Extract the [X, Y] coordinate from the center of the cell holding the provided text.  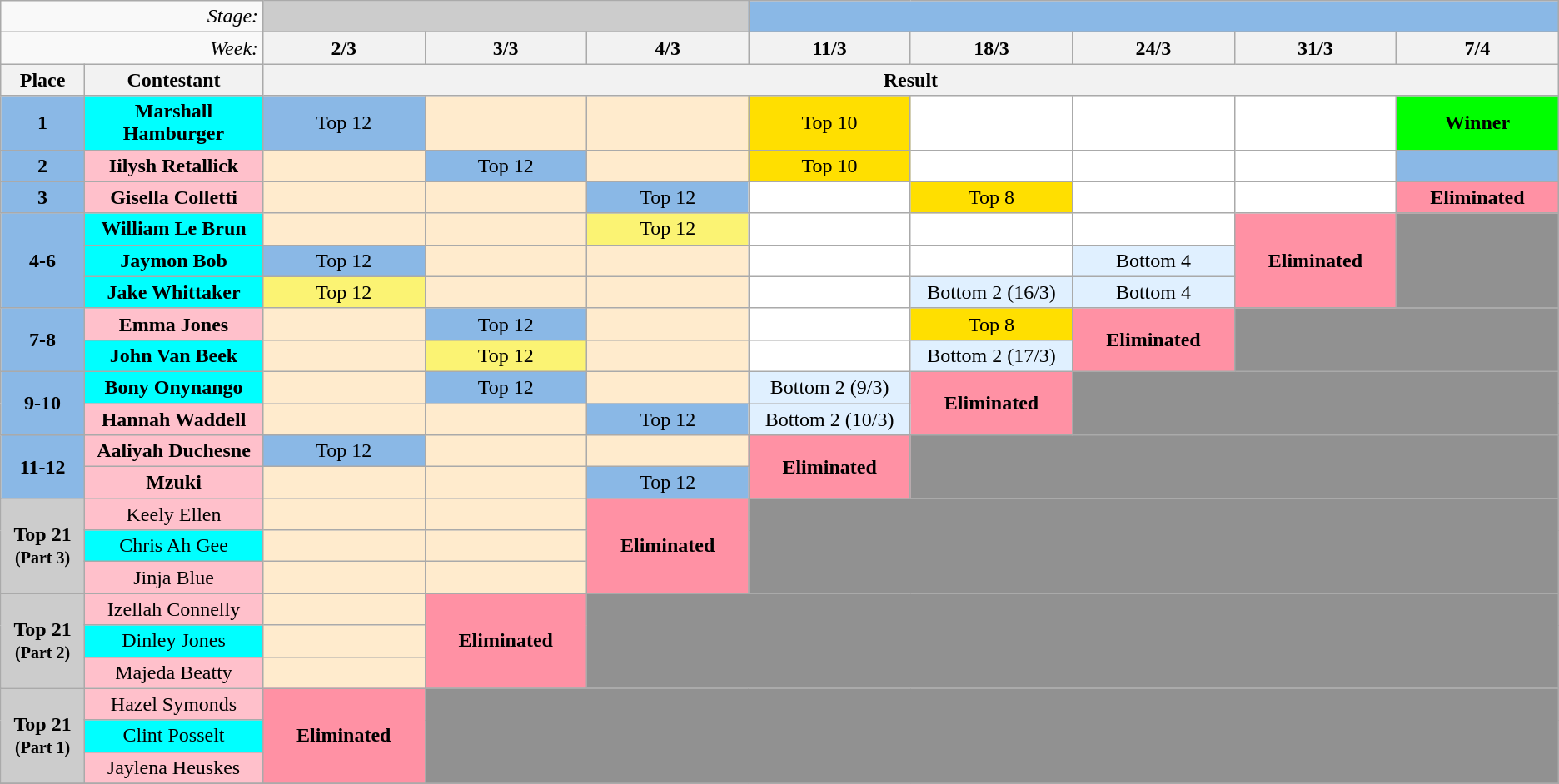
11-12 [43, 467]
Winner [1477, 123]
Bony Onynango [173, 387]
7-8 [43, 340]
Chris Ah Gee [173, 546]
Bottom 2 (17/3) [991, 355]
Bottom 2 (16/3) [991, 292]
9-10 [43, 403]
Bottom 2 (9/3) [829, 387]
Stage: [132, 17]
7/4 [1477, 48]
18/3 [991, 48]
Keely Ellen [173, 514]
Gisella Colletti [173, 197]
11/3 [829, 48]
Jaymon Bob [173, 261]
William Le Brun [173, 229]
4/3 [667, 48]
Clint Posselt [173, 736]
Week: [132, 48]
24/3 [1153, 48]
Contestant [173, 80]
Mzuki [173, 483]
Majeda Beatty [173, 672]
Top 21(Part 3) [43, 546]
Jinja Blue [173, 578]
Dinley Jones [173, 641]
Jake Whittaker [173, 292]
2/3 [344, 48]
Aaliyah Duchesne [173, 451]
Bottom 2 (10/3) [829, 419]
31/3 [1315, 48]
Izellah Connelly [173, 609]
Jaylena Heuskes [173, 767]
Top 21(Part 1) [43, 736]
Iilysh Retallick [173, 166]
Top 21(Part 2) [43, 641]
Emma Jones [173, 324]
Hannah Waddell [173, 419]
Place [43, 80]
2 [43, 166]
John Van Beek [173, 355]
Hazel Symonds [173, 704]
3/3 [506, 48]
4-6 [43, 261]
3 [43, 197]
Result [911, 80]
Marshall Hamburger [173, 123]
1 [43, 123]
